Return the [X, Y] coordinate for the center point of the cell that contains the specified text.  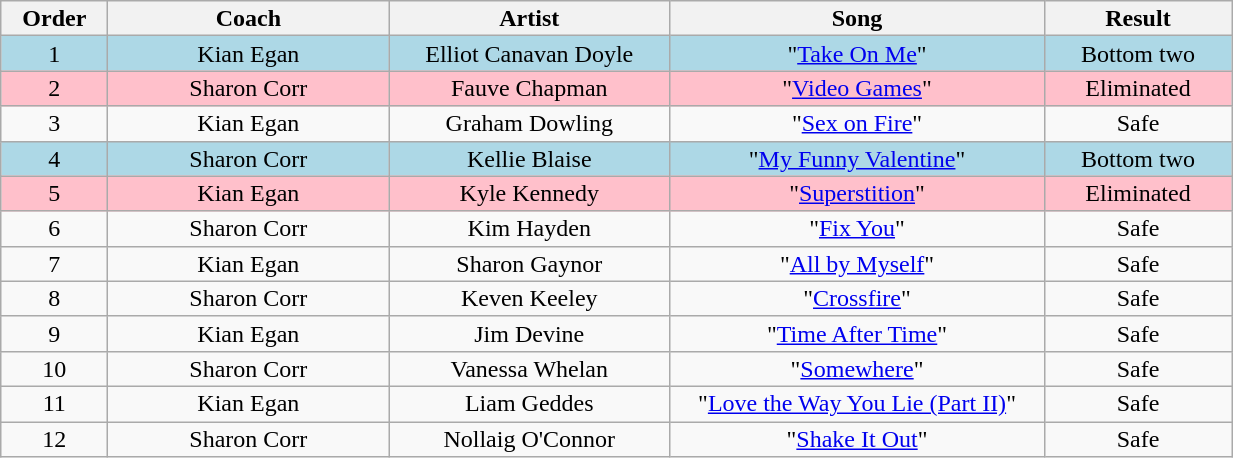
Song [858, 18]
Keven Keeley [530, 298]
10 [54, 368]
Elliot Canavan Doyle [530, 54]
5 [54, 194]
"My Funny Valentine" [858, 158]
6 [54, 228]
"Time After Time" [858, 334]
"Take On Me" [858, 54]
Result [1138, 18]
3 [54, 124]
Nollaig O'Connor [530, 440]
Liam Geddes [530, 404]
7 [54, 264]
Jim Devine [530, 334]
"Somewhere" [858, 368]
9 [54, 334]
Coach [248, 18]
Fauve Chapman [530, 88]
"Sex on Fire" [858, 124]
Vanessa Whelan [530, 368]
Kyle Kennedy [530, 194]
"Love the Way You Lie (Part II)" [858, 404]
11 [54, 404]
Order [54, 18]
"Shake It Out" [858, 440]
Kellie Blaise [530, 158]
12 [54, 440]
Graham Dowling [530, 124]
"Superstition" [858, 194]
8 [54, 298]
"Fix You" [858, 228]
Sharon Gaynor [530, 264]
4 [54, 158]
"All by Myself" [858, 264]
Kim Hayden [530, 228]
2 [54, 88]
"Crossfire" [858, 298]
Artist [530, 18]
"Video Games" [858, 88]
1 [54, 54]
